Return [x, y] of the center of cell containing provided text 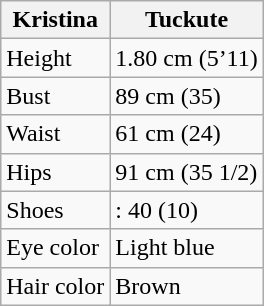
Eye color [56, 248]
Tuckute [186, 20]
Hips [56, 172]
: 40 (10) [186, 210]
Kristina [56, 20]
89 cm (35) [186, 96]
Hair color [56, 286]
Bust [56, 96]
91 cm (35 1/2) [186, 172]
Brown [186, 286]
61 cm (24) [186, 134]
Light blue [186, 248]
Shoes [56, 210]
Waist [56, 134]
Height [56, 58]
1.80 cm (5’11) [186, 58]
